Extract the (X, Y) coordinate from the center of the cell holding the provided text.  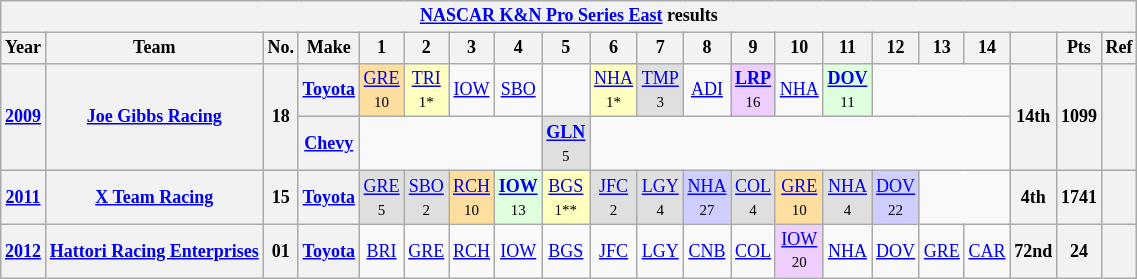
7 (660, 48)
1099 (1080, 116)
CNB (707, 251)
1741 (1080, 197)
BGS1** (566, 197)
14 (987, 48)
5 (566, 48)
2009 (24, 116)
NHA1* (614, 90)
TMP3 (660, 90)
SBO (518, 90)
X Team Racing (154, 197)
Chevy (328, 144)
13 (942, 48)
DOV22 (896, 197)
15 (280, 197)
18 (280, 116)
IOW20 (799, 251)
12 (896, 48)
NASCAR K&N Pro Series East results (569, 16)
DOV11 (848, 90)
BGS (566, 251)
2012 (24, 251)
24 (1080, 251)
RCH (472, 251)
ADI (707, 90)
BRI (382, 251)
2 (426, 48)
GRE5 (382, 197)
DOV (896, 251)
14th (1034, 116)
1 (382, 48)
6 (614, 48)
11 (848, 48)
3 (472, 48)
NHA4 (848, 197)
COL (754, 251)
Year (24, 48)
Pts (1080, 48)
2011 (24, 197)
TRI1* (426, 90)
8 (707, 48)
4 (518, 48)
10 (799, 48)
LGY4 (660, 197)
72nd (1034, 251)
Team (154, 48)
COL4 (754, 197)
CAR (987, 251)
GLN5 (566, 144)
IOW13 (518, 197)
NHA27 (707, 197)
4th (1034, 197)
Make (328, 48)
RCH10 (472, 197)
JFC2 (614, 197)
LRP16 (754, 90)
SBO2 (426, 197)
No. (280, 48)
Hattori Racing Enterprises (154, 251)
Ref (1119, 48)
01 (280, 251)
Joe Gibbs Racing (154, 116)
LGY (660, 251)
JFC (614, 251)
9 (754, 48)
